Find where the given text appears and provide that cell's center as [x, y] coordinate. 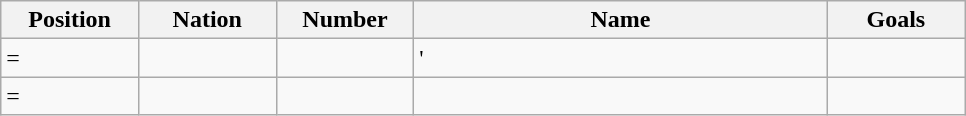
Name [620, 20]
Number [345, 20]
Goals [896, 20]
' [620, 58]
Position [70, 20]
Nation [207, 20]
